Identify which cell holds the provided text, then report its (x, y) central coordinate. 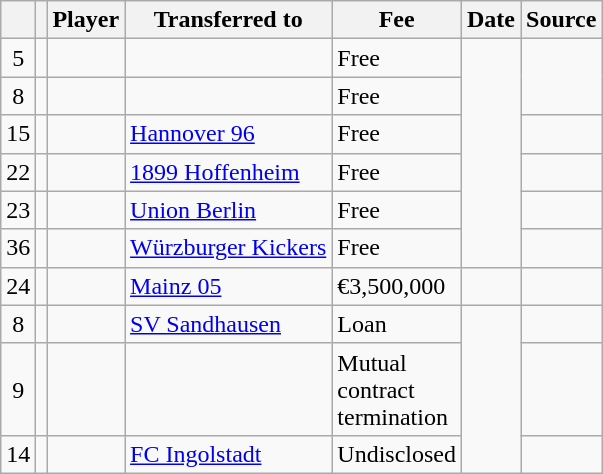
FC Ingolstadt (228, 454)
Loan (397, 324)
Transferred to (228, 20)
22 (18, 172)
Würzburger Kickers (228, 248)
Union Berlin (228, 210)
Undisclosed (397, 454)
Mainz 05 (228, 286)
Fee (397, 20)
Mutual contract termination (397, 389)
36 (18, 248)
SV Sandhausen (228, 324)
15 (18, 134)
14 (18, 454)
9 (18, 389)
5 (18, 58)
Hannover 96 (228, 134)
Source (562, 20)
Player (86, 20)
Date (492, 20)
1899 Hoffenheim (228, 172)
23 (18, 210)
€3,500,000 (397, 286)
24 (18, 286)
